Identify which cell holds the provided text, then report its [X, Y] central coordinate. 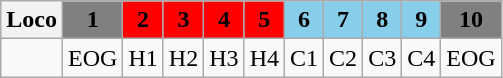
5 [264, 20]
4 [224, 20]
6 [304, 20]
9 [422, 20]
H4 [264, 58]
C4 [422, 58]
2 [143, 20]
Loco [32, 20]
C2 [344, 58]
10 [471, 20]
7 [344, 20]
H1 [143, 58]
8 [382, 20]
3 [183, 20]
C3 [382, 58]
H2 [183, 58]
H3 [224, 58]
1 [92, 20]
C1 [304, 58]
